Identify which cell holds the provided text, then report its (X, Y) central coordinate. 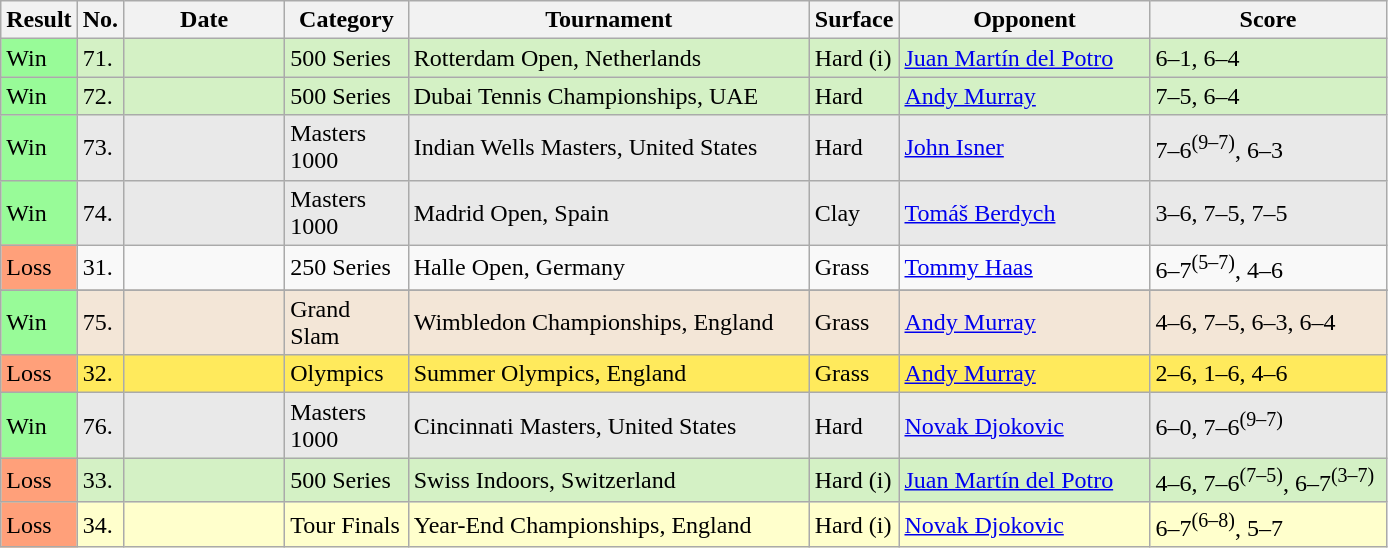
Halle Open, Germany (608, 268)
No. (100, 20)
Tomáš Berdych (1024, 212)
Rotterdam Open, Netherlands (608, 58)
34. (100, 524)
Result (39, 20)
Olympics (347, 374)
Tour Finals (347, 524)
33. (100, 480)
Score (1268, 20)
Indian Wells Masters, United States (608, 148)
75. (100, 322)
John Isner (1024, 148)
73. (100, 148)
6–0, 7–6(9–7) (1268, 426)
74. (100, 212)
6–7(5–7), 4–6 (1268, 268)
72. (100, 96)
Swiss Indoors, Switzerland (608, 480)
4–6, 7–5, 6–3, 6–4 (1268, 322)
Wimbledon Championships, England (608, 322)
Surface (854, 20)
4–6, 7–6(7–5), 6–7(3–7) (1268, 480)
3–6, 7–5, 7–5 (1268, 212)
7–5, 6–4 (1268, 96)
71. (100, 58)
2–6, 1–6, 4–6 (1268, 374)
Dubai Tennis Championships, UAE (608, 96)
76. (100, 426)
Category (347, 20)
Cincinnati Masters, United States (608, 426)
Clay (854, 212)
Madrid Open, Spain (608, 212)
Tommy Haas (1024, 268)
Summer Olympics, England (608, 374)
Date (204, 20)
6–1, 6–4 (1268, 58)
Opponent (1024, 20)
31. (100, 268)
32. (100, 374)
Grand Slam (347, 322)
7–6(9–7), 6–3 (1268, 148)
6–7(6–8), 5–7 (1268, 524)
Year-End Championships, England (608, 524)
Tournament (608, 20)
250 Series (347, 268)
